For the text-containing cell, return its midpoint in [X, Y] coordinate format. 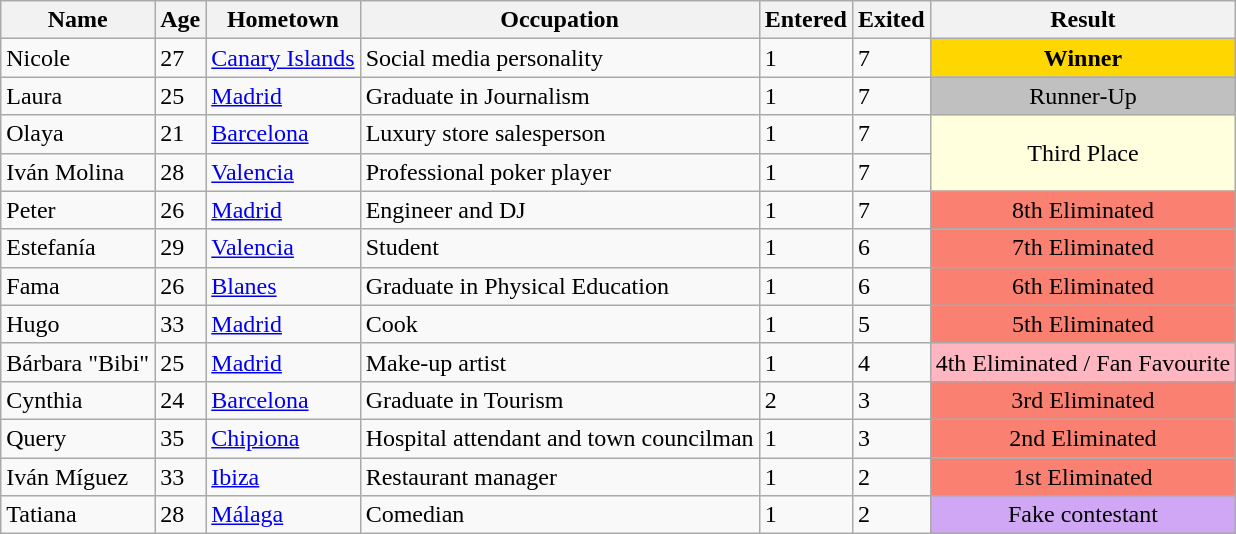
4 [891, 362]
Peter [78, 210]
Iván Míguez [78, 477]
Fama [78, 286]
Query [78, 438]
Name [78, 20]
Iván Molina [78, 172]
Third Place [1083, 153]
Cook [560, 324]
Cynthia [78, 400]
Estefanía [78, 248]
Nicole [78, 58]
Entered [806, 20]
2nd Eliminated [1083, 438]
Exited [891, 20]
Restaurant manager [560, 477]
Tatiana [78, 515]
6th Eliminated [1083, 286]
Engineer and DJ [560, 210]
Graduate in Journalism [560, 96]
5 [891, 324]
Chipiona [283, 438]
Graduate in Tourism [560, 400]
Canary Islands [283, 58]
7th Eliminated [1083, 248]
27 [180, 58]
Hospital attendant and town councilman [560, 438]
3rd Eliminated [1083, 400]
Graduate in Physical Education [560, 286]
Blanes [283, 286]
Professional poker player [560, 172]
Comedian [560, 515]
4th Eliminated / Fan Favourite [1083, 362]
21 [180, 134]
Age [180, 20]
Olaya [78, 134]
29 [180, 248]
35 [180, 438]
Make-up artist [560, 362]
24 [180, 400]
Málaga [283, 515]
Hometown [283, 20]
Social media personality [560, 58]
Bárbara "Bibi" [78, 362]
5th Eliminated [1083, 324]
Student [560, 248]
Hugo [78, 324]
Ibiza [283, 477]
Laura [78, 96]
Occupation [560, 20]
8th Eliminated [1083, 210]
Fake contestant [1083, 515]
Result [1083, 20]
Winner [1083, 58]
1st Eliminated [1083, 477]
Luxury store salesperson [560, 134]
Runner-Up [1083, 96]
